Provide the [X, Y] coordinate of the cell's center where the given text is located.  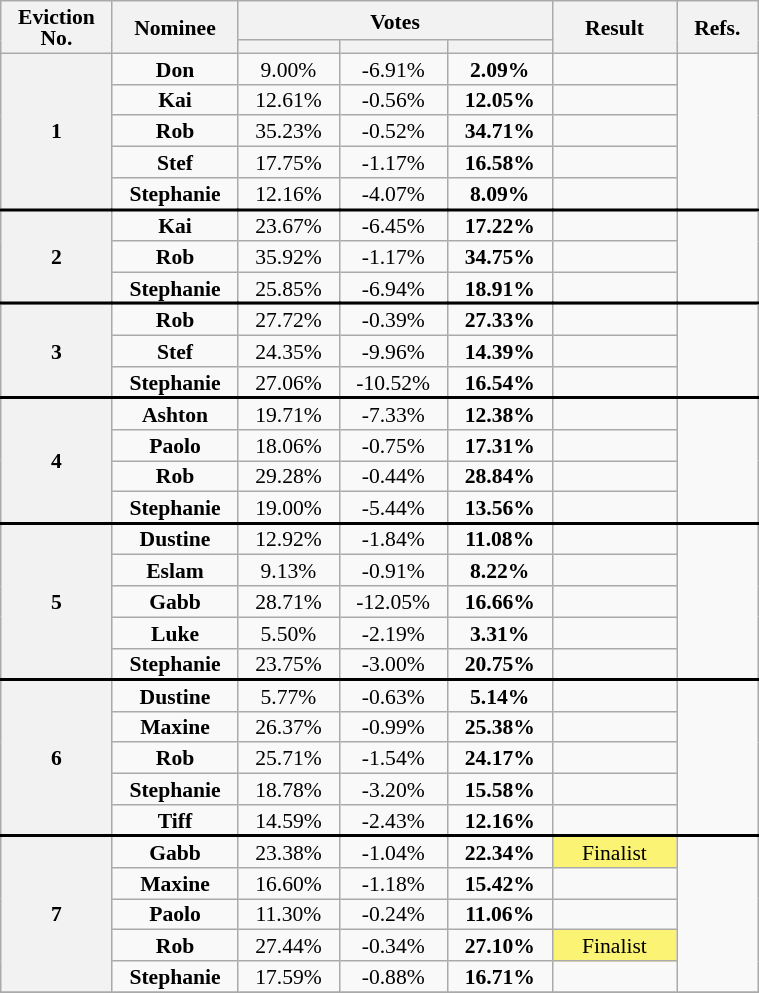
35.23% [288, 132]
25.38% [500, 726]
12.61% [288, 100]
17.75% [288, 162]
14.59% [288, 820]
24.17% [500, 758]
-0.24% [393, 914]
2.09% [500, 68]
9.13% [288, 570]
-1.84% [393, 539]
Tiff [175, 820]
-0.39% [393, 320]
16.58% [500, 162]
27.72% [288, 320]
8.09% [500, 194]
11.06% [500, 914]
18.06% [288, 446]
-10.52% [393, 382]
2 [56, 257]
-0.56% [393, 100]
12.92% [288, 539]
16.66% [500, 602]
1 [56, 131]
Result [614, 27]
25.85% [288, 288]
14.39% [500, 352]
12.05% [500, 100]
Don [175, 68]
-12.05% [393, 602]
5 [56, 601]
-7.33% [393, 414]
27.44% [288, 946]
22.34% [500, 852]
34.75% [500, 258]
-9.96% [393, 352]
24.35% [288, 352]
23.67% [288, 226]
Luke [175, 632]
3 [56, 351]
23.75% [288, 664]
13.56% [500, 508]
Refs. [718, 27]
18.78% [288, 790]
Nominee [175, 27]
-0.88% [393, 976]
7 [56, 914]
9.00% [288, 68]
28.84% [500, 476]
17.59% [288, 976]
-0.34% [393, 946]
5.14% [500, 696]
15.42% [500, 884]
16.60% [288, 884]
5.77% [288, 696]
-1.04% [393, 852]
27.06% [288, 382]
11.08% [500, 539]
-1.54% [393, 758]
3.31% [500, 632]
-0.75% [393, 446]
-0.91% [393, 570]
-2.43% [393, 820]
12.38% [500, 414]
17.22% [500, 226]
16.54% [500, 382]
6 [56, 758]
-2.19% [393, 632]
19.71% [288, 414]
-0.63% [393, 696]
-0.44% [393, 476]
Eslam [175, 570]
-0.99% [393, 726]
Ashton [175, 414]
27.10% [500, 946]
4 [56, 460]
35.92% [288, 258]
19.00% [288, 508]
25.71% [288, 758]
23.38% [288, 852]
20.75% [500, 664]
Eviction No. [56, 27]
27.33% [500, 320]
28.71% [288, 602]
15.58% [500, 790]
29.28% [288, 476]
17.31% [500, 446]
26.37% [288, 726]
-3.00% [393, 664]
-4.07% [393, 194]
8.22% [500, 570]
-6.91% [393, 68]
5.50% [288, 632]
-0.52% [393, 132]
-6.45% [393, 226]
11.30% [288, 914]
-3.20% [393, 790]
18.91% [500, 288]
-6.94% [393, 288]
16.71% [500, 976]
-1.18% [393, 884]
Votes [395, 20]
34.71% [500, 132]
-5.44% [393, 508]
